Extract the (X, Y) coordinate from the center of the cell holding the provided text.  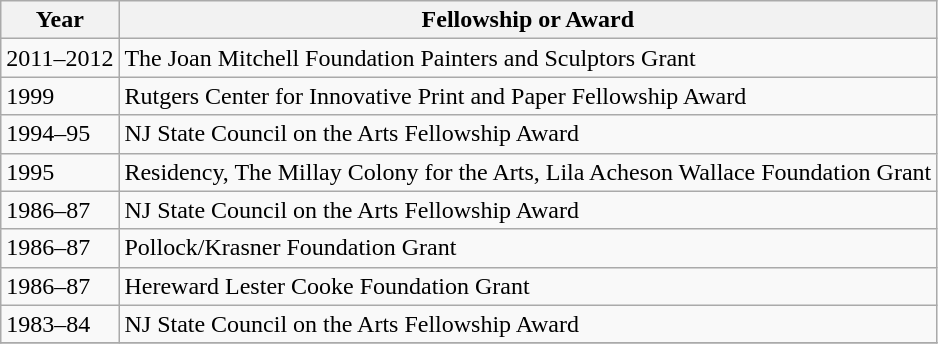
Pollock/Krasner Foundation Grant (528, 248)
2011–2012 (60, 58)
The Joan Mitchell Foundation Painters and Sculptors Grant (528, 58)
Residency, The Millay Colony for the Arts, Lila Acheson Wallace Foundation Grant (528, 172)
1995 (60, 172)
Year (60, 20)
Rutgers Center for Innovative Print and Paper Fellowship Award (528, 96)
1999 (60, 96)
Hereward Lester Cooke Foundation Grant (528, 286)
1983–84 (60, 324)
1994–95 (60, 134)
Fellowship or Award (528, 20)
